From the cell containing the given text, extract its center point as (x, y) coordinate. 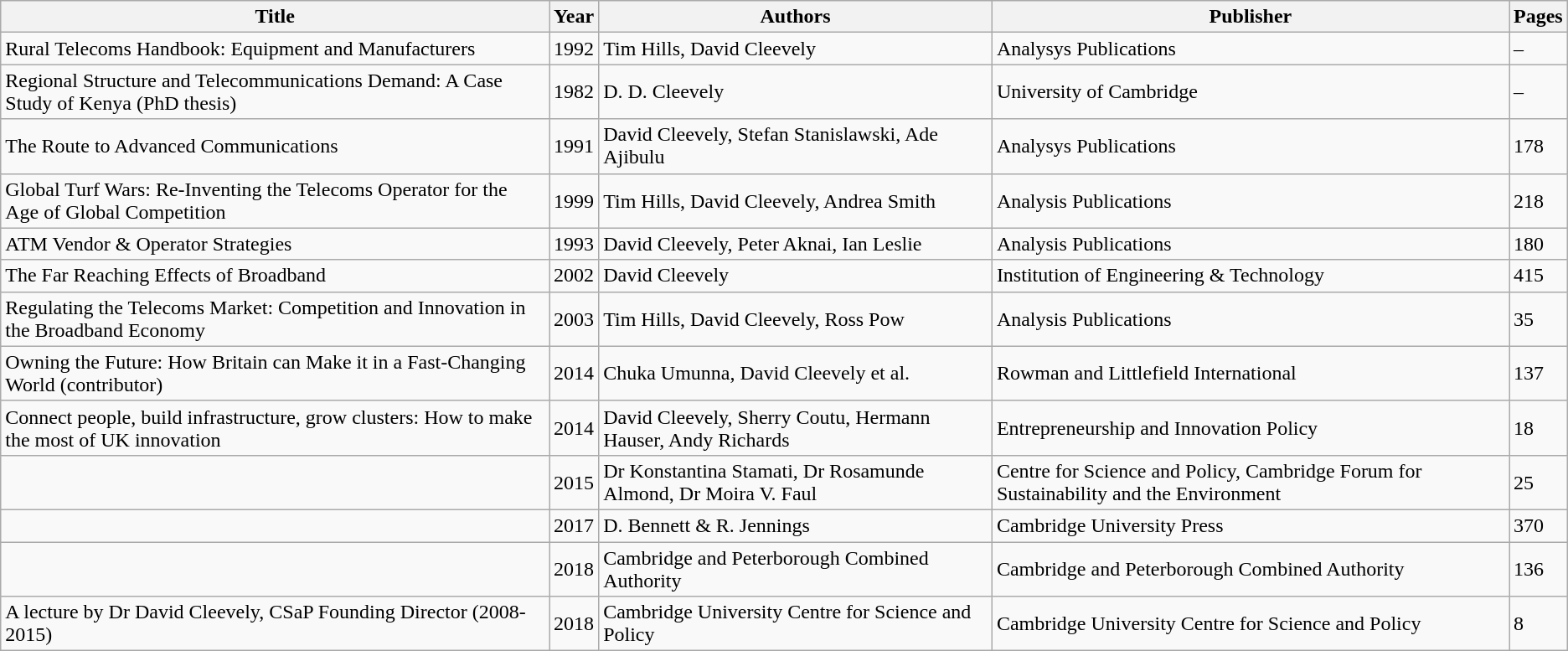
1999 (575, 201)
The Far Reaching Effects of Broadband (275, 276)
D. D. Cleevely (796, 92)
35 (1539, 318)
18 (1539, 427)
David Cleevely, Sherry Coutu, Hermann Hauser, Andy Richards (796, 427)
The Route to Advanced Communications (275, 146)
136 (1539, 568)
Institution of Engineering & Technology (1250, 276)
Regional Structure and Telecommunications Demand: A Case Study of Kenya (PhD thesis) (275, 92)
Dr Konstantina Stamati, Dr Rosamunde Almond, Dr Moira V. Faul (796, 483)
Publisher (1250, 17)
Rowman and Littlefield International (1250, 374)
2017 (575, 525)
Tim Hills, David Cleevely, Ross Pow (796, 318)
1991 (575, 146)
D. Bennett & R. Jennings (796, 525)
Owning the Future: How Britain can Make it in a Fast-Changing World (contributor) (275, 374)
David Cleevely, Stefan Stanislawski, Ade Ajibulu (796, 146)
Chuka Umunna, David Cleevely et al. (796, 374)
1992 (575, 49)
David Cleevely (796, 276)
1993 (575, 244)
25 (1539, 483)
Tim Hills, David Cleevely (796, 49)
2003 (575, 318)
Regulating the Telecoms Market: Competition and Innovation in the Broadband Economy (275, 318)
370 (1539, 525)
Connect people, build infrastructure, grow clusters: How to make the most of UK innovation (275, 427)
218 (1539, 201)
Authors (796, 17)
Rural Telecoms Handbook: Equipment and Manufacturers (275, 49)
178 (1539, 146)
Pages (1539, 17)
180 (1539, 244)
Year (575, 17)
ATM Vendor & Operator Strategies (275, 244)
2002 (575, 276)
Cambridge University Press (1250, 525)
Entrepreneurship and Innovation Policy (1250, 427)
8 (1539, 623)
A lecture by Dr David Cleevely, CSaP Founding Director (2008-2015) (275, 623)
University of Cambridge (1250, 92)
Tim Hills, David Cleevely, Andrea Smith (796, 201)
1982 (575, 92)
415 (1539, 276)
Global Turf Wars: Re-Inventing the Telecoms Operator for the Age of Global Competition (275, 201)
Centre for Science and Policy, Cambridge Forum for Sustainability and the Environment (1250, 483)
Title (275, 17)
David Cleevely, Peter Aknai, Ian Leslie (796, 244)
2015 (575, 483)
137 (1539, 374)
